Scan for the cell matching the given text and deliver its (X, Y) coordinate at center. 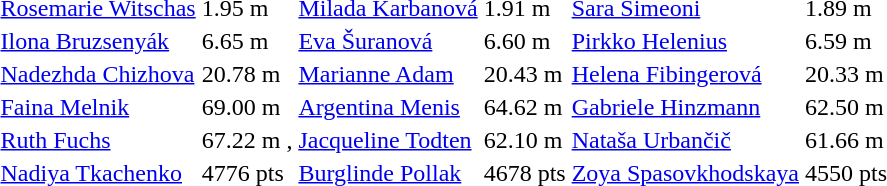
6.65 m (247, 41)
67.22 m , (247, 140)
64.62 m (524, 107)
20.43 m (524, 74)
Nataša Urbančič (685, 140)
Jacqueline Todten (388, 140)
20.78 m (247, 74)
Argentina Menis (388, 107)
Marianne Adam (388, 74)
Pirkko Helenius (685, 41)
Gabriele Hinzmann (685, 107)
Eva Šuranová (388, 41)
6.60 m (524, 41)
69.00 m (247, 107)
Helena Fibingerová (685, 74)
62.10 m (524, 140)
